Pinpoint the cell where the given text exists, returning its [X, Y] midpoint coordinate. 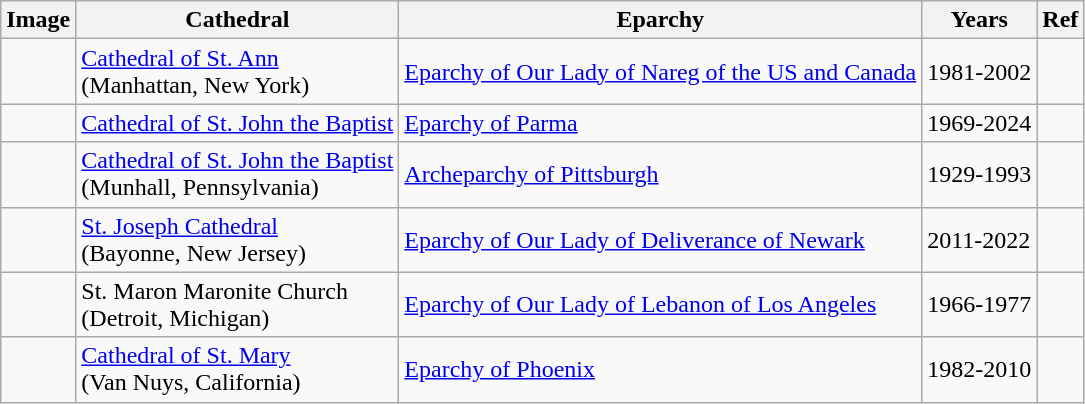
1982-2010 [980, 370]
Cathedral [238, 20]
Cathedral of St. Mary(Van Nuys, California) [238, 370]
Archeparchy of Pittsburgh [660, 174]
Eparchy of Parma [660, 123]
1929-1993 [980, 174]
Eparchy [660, 20]
St. Maron Maronite Church(Detroit, Michigan) [238, 304]
Cathedral of St. Ann(Manhattan, New York) [238, 72]
Cathedral of St. John the Baptist [238, 123]
1969-2024 [980, 123]
2011-2022 [980, 240]
Ref [1060, 20]
Years [980, 20]
Image [38, 20]
St. Joseph Cathedral(Bayonne, New Jersey) [238, 240]
Eparchy of Our Lady of Nareg of the US and Canada [660, 72]
Eparchy of Phoenix [660, 370]
1981-2002 [980, 72]
Eparchy of Our Lady of Deliverance of Newark [660, 240]
1966-1977 [980, 304]
Eparchy of Our Lady of Lebanon of Los Angeles [660, 304]
Cathedral of St. John the Baptist (Munhall, Pennsylvania) [238, 174]
